Output the (X, Y) coordinate of the center of the cell containing the given text.  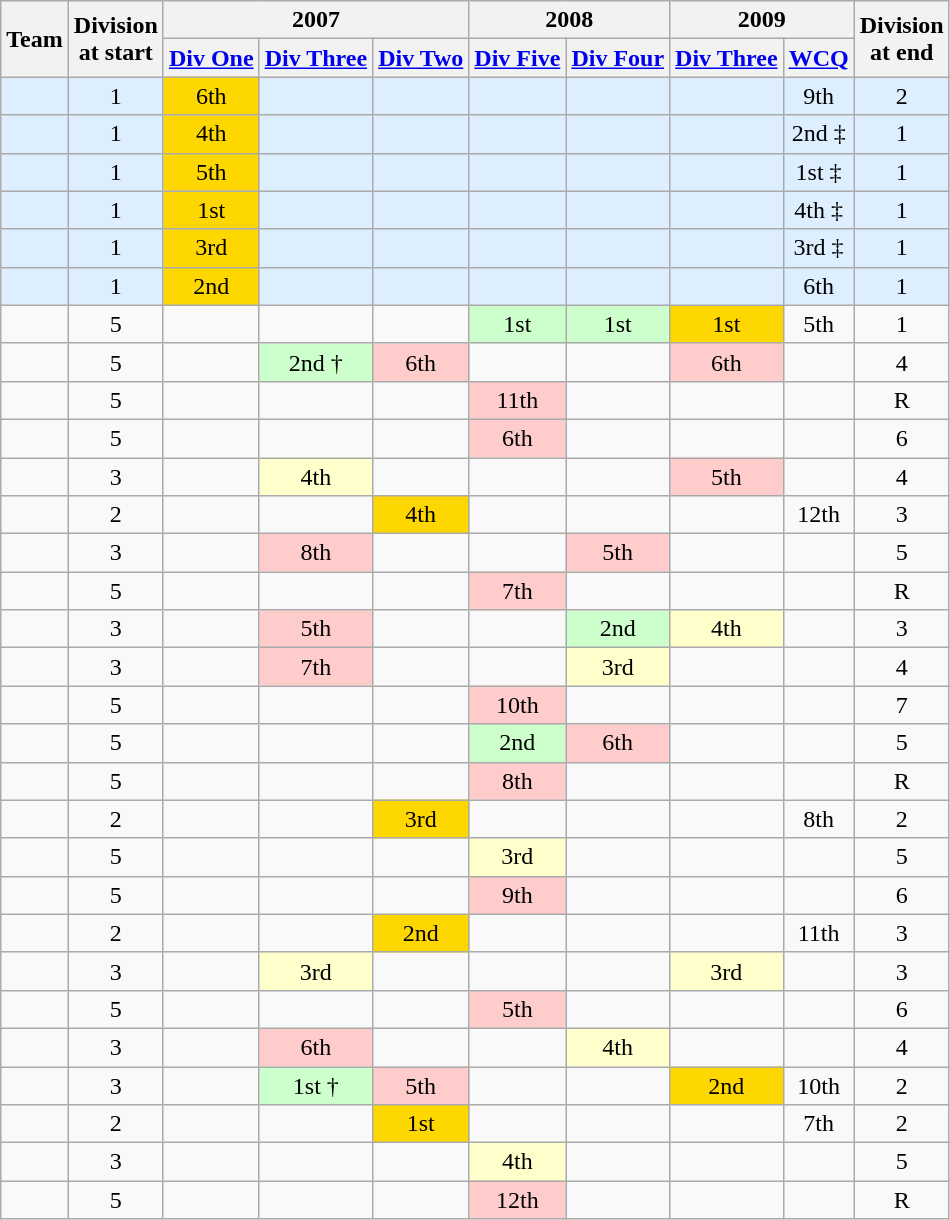
Divisionat start (116, 39)
Div Two (421, 58)
7 (902, 705)
2nd ‡ (818, 134)
1st ‡ (818, 172)
3rd ‡ (818, 248)
4th ‡ (818, 210)
2008 (570, 20)
Div One (211, 58)
Div Four (618, 58)
Div Five (518, 58)
WCQ (818, 58)
2009 (762, 20)
2007 (316, 20)
1st † (316, 1085)
Team (35, 39)
Divisionat end (902, 39)
2nd † (316, 362)
